For the text-containing cell, return its midpoint in (X, Y) coordinate format. 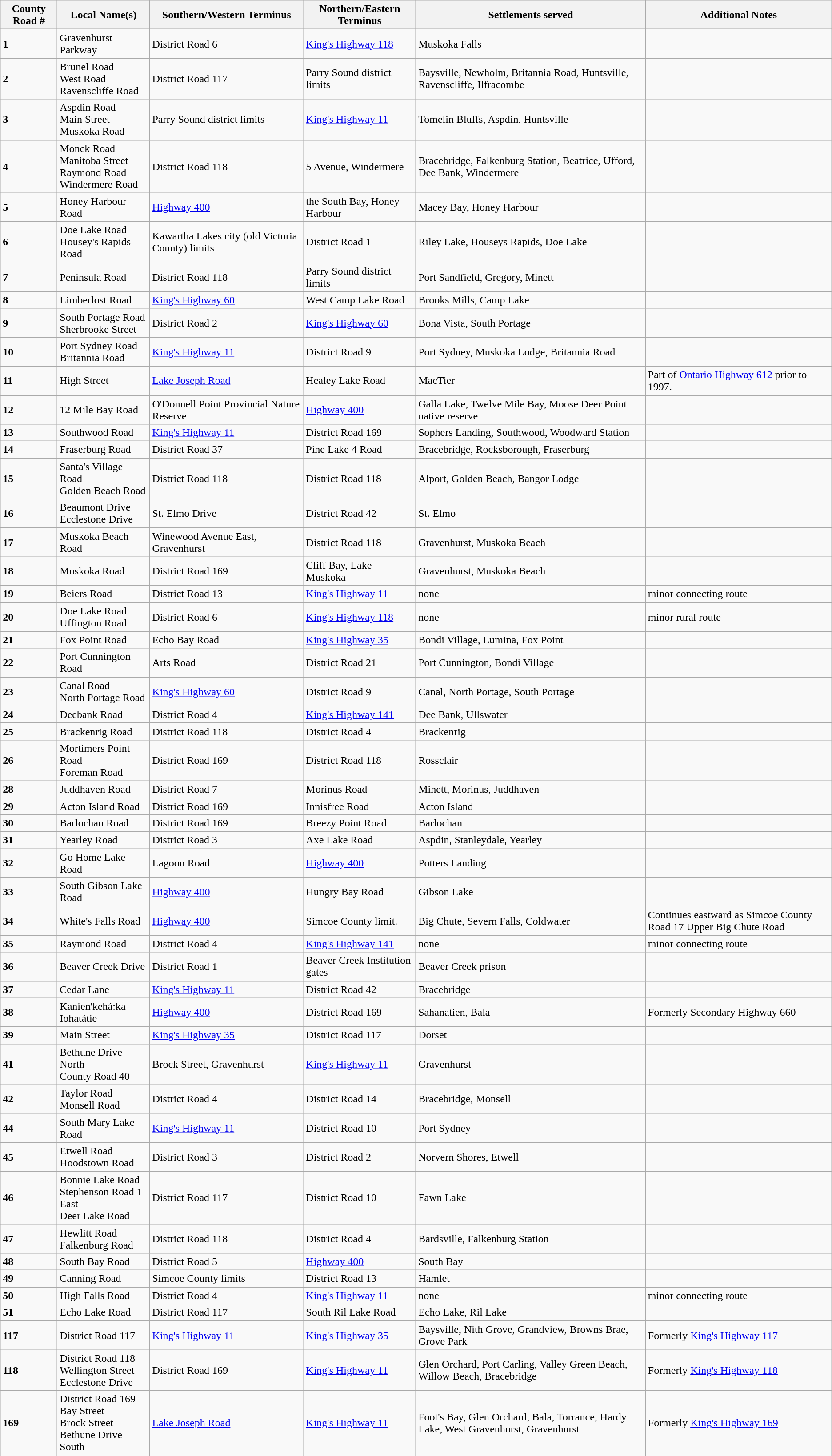
Port Cunnington, Bondi Village (531, 663)
Echo Bay Road (227, 640)
Beiers Road (104, 594)
169 (29, 1423)
Port Sydney RoadBritannia Road (104, 352)
47 (29, 1239)
118 (29, 1370)
19 (29, 594)
Winewood Avenue East, Gravenhurst (227, 542)
20 (29, 617)
Formerly King's Highway 117 (739, 1336)
Hungry Bay Road (360, 892)
12 Mile Bay Road (104, 410)
Galla Lake, Twelve Mile Bay, Moose Deer Point native reserve (531, 410)
South Gibson Lake Road (104, 892)
Acton Island (531, 806)
117 (29, 1336)
32 (29, 863)
1 (29, 44)
46 (29, 1198)
MacTier (531, 380)
Port Sydney, Muskoka Lodge, Britannia Road (531, 352)
Doe Lake RoadHousey's Rapids Road (104, 242)
Go Home Lake Road (104, 863)
Additional Notes (739, 15)
Southwood Road (104, 433)
Barlochan Road (104, 823)
Part of Ontario Highway 612 prior to 1997. (739, 380)
8 (29, 300)
Canning Road (104, 1279)
10 (29, 352)
3 (29, 120)
Limberlost Road (104, 300)
minor rural route (739, 617)
Main Street (104, 1035)
Canal, North Portage, South Portage (531, 691)
Monck RoadManitoba StreetRaymond RoadWindermere Road (104, 166)
Bracebridge, Rocksborough, Fraserburg (531, 450)
Axe Lake Road (360, 840)
Hamlet (531, 1279)
Peninsula Road (104, 277)
Simcoe County limits (227, 1279)
South Bay Road (104, 1262)
Honey Harbour Road (104, 207)
Sophers Landing, Southwood, Woodward Station (531, 433)
45 (29, 1157)
49 (29, 1279)
5 Avenue, Windermere (360, 166)
Bracebridge (531, 989)
13 (29, 433)
9 (29, 323)
Pine Lake 4 Road (360, 450)
Beaumont DriveEcclestone Drive (104, 514)
28 (29, 789)
39 (29, 1035)
District Road 169Bay StreetBrock StreetBethune Drive South (104, 1423)
Dorset (531, 1035)
Bracebridge, Monsell (531, 1099)
Rossclair (531, 760)
5 (29, 207)
Arts Road (227, 663)
District Road 21 (360, 663)
42 (29, 1099)
High Falls Road (104, 1296)
12 (29, 410)
Healey Lake Road (360, 380)
Juddhaven Road (104, 789)
24 (29, 714)
Lagoon Road (227, 863)
Aspdin RoadMain StreetMuskoka Road (104, 120)
29 (29, 806)
Brooks Mills, Camp Lake (531, 300)
Innisfree Road (360, 806)
Bonnie Lake RoadStephenson Road 1 EastDeer Lake Road (104, 1198)
Bardsville, Falkenburg Station (531, 1239)
South Ril Lake Road (360, 1312)
Brackenrig Road (104, 731)
11 (29, 380)
Brackenrig (531, 731)
Acton Island Road (104, 806)
38 (29, 1012)
Alport, Golden Beach, Bangor Lodge (531, 479)
Bracebridge, Falkenburg Station, Beatrice, Ufford, Dee Bank, Windermere (531, 166)
44 (29, 1128)
Brock Street, Gravenhurst (227, 1064)
Norvern Shores, Etwell (531, 1157)
16 (29, 514)
Muskoka Falls (531, 44)
Tomelin Bluffs, Aspdin, Huntsville (531, 120)
Foot's Bay, Glen Orchard, Bala, Torrance, Hardy Lake, West Gravenhurst, Gravenhurst (531, 1423)
Simcoe County limit. (360, 921)
Formerly King's Highway 169 (739, 1423)
Northern/Eastern Terminus (360, 15)
St. Elmo (531, 514)
37 (29, 989)
Minett, Morinus, Juddhaven (531, 789)
O'Donnell Point Provincial Nature Reserve (227, 410)
Morinus Road (360, 789)
Sahanatien, Bala (531, 1012)
Mortimers Point RoadForeman Road (104, 760)
Formerly King's Highway 118 (739, 1370)
South Bay (531, 1262)
Etwell Road Hoodstown Road (104, 1157)
36 (29, 967)
Gravenhurst (531, 1064)
30 (29, 823)
22 (29, 663)
Gibson Lake (531, 892)
Santa's Village RoadGolden Beach Road (104, 479)
West Camp Lake Road (360, 300)
50 (29, 1296)
Baysville, Nith Grove, Grandview, Browns Brae, Grove Park (531, 1336)
Deebank Road (104, 714)
Port Sandfield, Gregory, Minett (531, 277)
14 (29, 450)
Muskoka Road (104, 571)
District Road 7 (227, 789)
South Portage RoadSherbrooke Street (104, 323)
Cliff Bay, Lake Muskoka (360, 571)
Fawn Lake (531, 1198)
White's Falls Road (104, 921)
Port Cunnington Road (104, 663)
35 (29, 944)
South Mary Lake Road (104, 1128)
Southern/Western Terminus (227, 15)
County Road # (29, 15)
31 (29, 840)
District Road 118Wellington StreetEcclestone Drive (104, 1370)
Echo Lake, Ril Lake (531, 1312)
District Road 14 (360, 1099)
34 (29, 921)
17 (29, 542)
Yearley Road (104, 840)
Beaver Creek Drive (104, 967)
25 (29, 731)
Muskoka Beach Road (104, 542)
Aspdin, Stanleydale, Yearley (531, 840)
Brunel RoadWest RoadRavenscliffe Road (104, 79)
Formerly Secondary Highway 660 (739, 1012)
Macey Bay, Honey Harbour (531, 207)
Glen Orchard, Port Carling, Valley Green Beach, Willow Beach, Bracebridge (531, 1370)
Fox Point Road (104, 640)
Taylor RoadMonsell Road (104, 1099)
2 (29, 79)
18 (29, 571)
High Street (104, 380)
Local Name(s) (104, 15)
Doe Lake RoadUffington Road (104, 617)
Fraserburg Road (104, 450)
District Road 37 (227, 450)
23 (29, 691)
Cedar Lane (104, 989)
Beaver Creek prison (531, 967)
6 (29, 242)
District Road 5 (227, 1262)
Baysville, Newholm, Britannia Road, Huntsville, Ravenscliffe, Ilfracombe (531, 79)
Barlochan (531, 823)
Big Chute, Severn Falls, Coldwater (531, 921)
41 (29, 1064)
7 (29, 277)
Riley Lake, Houseys Rapids, Doe Lake (531, 242)
21 (29, 640)
Potters Landing (531, 863)
St. Elmo Drive (227, 514)
4 (29, 166)
Kawartha Lakes city (old Victoria County) limits (227, 242)
the South Bay, Honey Harbour (360, 207)
33 (29, 892)
Hewlitt RoadFalkenburg Road (104, 1239)
15 (29, 479)
26 (29, 760)
Bondi Village, Lumina, Fox Point (531, 640)
Bona Vista, South Portage (531, 323)
Raymond Road (104, 944)
Dee Bank, Ullswater (531, 714)
Continues eastward as Simcoe County Road 17 Upper Big Chute Road (739, 921)
Echo Lake Road (104, 1312)
48 (29, 1262)
Canal RoadNorth Portage Road (104, 691)
Breezy Point Road (360, 823)
Gravenhurst Parkway (104, 44)
Port Sydney (531, 1128)
51 (29, 1312)
Settlements served (531, 15)
Kanien'kehá:ka Iohatátie (104, 1012)
Beaver Creek Institution gates (360, 967)
Bethune Drive NorthCounty Road 40 (104, 1064)
